Find where the given text appears and provide that cell's center as [X, Y] coordinate. 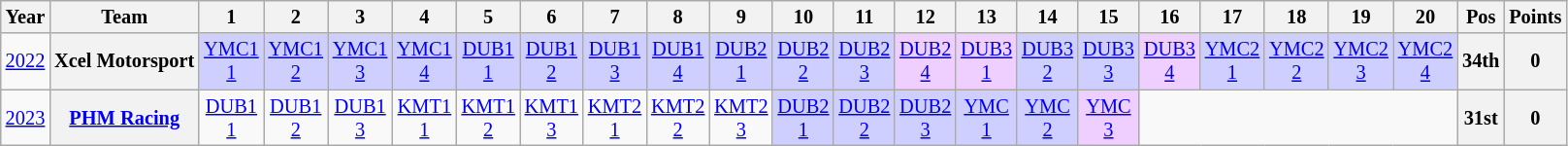
YMC22 [1296, 61]
YMC14 [424, 61]
2023 [25, 118]
10 [803, 17]
6 [551, 17]
31st [1481, 118]
Pos [1481, 17]
YMC24 [1425, 61]
DUB14 [677, 61]
KMT12 [489, 118]
DUB33 [1108, 61]
11 [864, 17]
13 [986, 17]
YMC11 [231, 61]
DUB34 [1170, 61]
2 [296, 17]
YMC23 [1360, 61]
3 [360, 17]
18 [1296, 17]
14 [1048, 17]
4 [424, 17]
12 [926, 17]
34th [1481, 61]
8 [677, 17]
Team [124, 17]
PHM Racing [124, 118]
5 [489, 17]
YMC12 [296, 61]
KMT21 [615, 118]
20 [1425, 17]
19 [1360, 17]
DUB24 [926, 61]
1 [231, 17]
16 [1170, 17]
Year [25, 17]
9 [741, 17]
YMC1 [986, 118]
17 [1232, 17]
KMT13 [551, 118]
DUB32 [1048, 61]
YMC2 [1048, 118]
YMC3 [1108, 118]
DUB31 [986, 61]
KMT11 [424, 118]
2022 [25, 61]
YMC21 [1232, 61]
KMT23 [741, 118]
YMC13 [360, 61]
15 [1108, 17]
KMT22 [677, 118]
Xcel Motorsport [124, 61]
Points [1535, 17]
7 [615, 17]
